Output the [X, Y] coordinate of the center of the cell containing the given text.  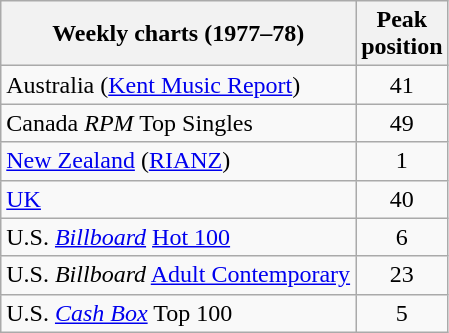
Peakposition [402, 34]
Weekly charts (1977–78) [178, 34]
41 [402, 85]
U.S. Billboard Hot 100 [178, 237]
U.S. Billboard Adult Contemporary [178, 275]
6 [402, 237]
5 [402, 313]
40 [402, 199]
U.S. Cash Box Top 100 [178, 313]
UK [178, 199]
23 [402, 275]
New Zealand (RIANZ) [178, 161]
1 [402, 161]
Canada RPM Top Singles [178, 123]
Australia (Kent Music Report) [178, 85]
49 [402, 123]
